Return the [x, y] coordinate for the center point of the cell that contains the specified text.  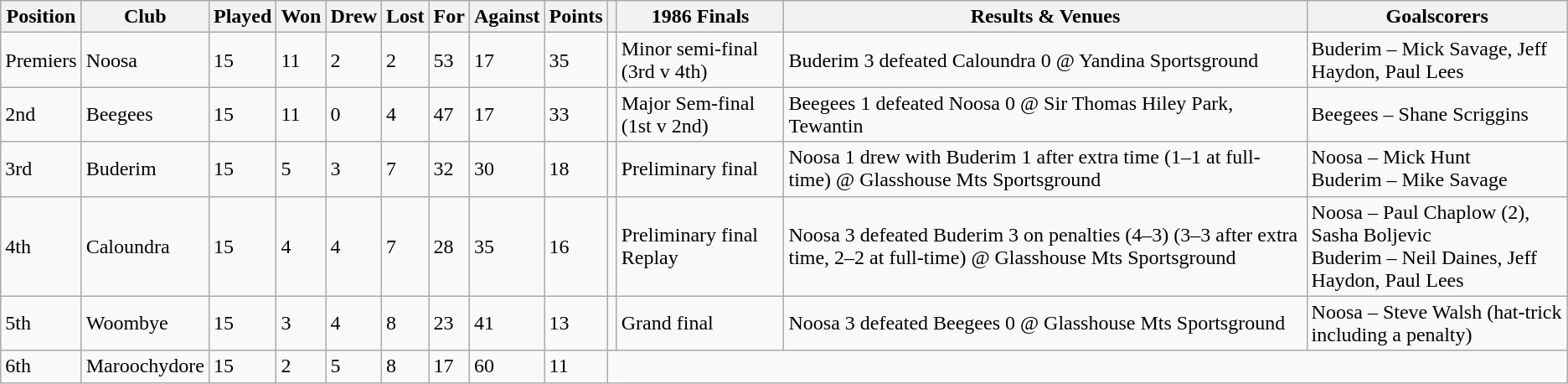
Buderim [145, 169]
For [449, 17]
Noosa – Mick HuntBuderim – Mike Savage [1437, 169]
Noosa – Paul Chaplow (2), Sasha BoljevicBuderim – Neil Daines, Jeff Haydon, Paul Lees [1437, 246]
Caloundra [145, 246]
6th [41, 366]
Buderim 3 defeated Caloundra 0 @ Yandina Sportsground [1045, 60]
41 [507, 324]
53 [449, 60]
23 [449, 324]
4th [41, 246]
Beegees [145, 114]
47 [449, 114]
Won [302, 17]
Minor semi-final (3rd v 4th) [700, 60]
Noosa 3 defeated Buderim 3 on penalties (4–3) (3–3 after extra time, 2–2 at full-time) @ Glasshouse Mts Sportsground [1045, 246]
Results & Venues [1045, 17]
Noosa 1 drew with Buderim 1 after extra time (1–1 at full-time) @ Glasshouse Mts Sportsground [1045, 169]
Preliminary final [700, 169]
Major Sem-final (1st v 2nd) [700, 114]
16 [576, 246]
Goalscorers [1437, 17]
Beegees – Shane Scriggins [1437, 114]
18 [576, 169]
0 [353, 114]
Maroochydore [145, 366]
Grand final [700, 324]
Played [242, 17]
32 [449, 169]
Noosa [145, 60]
13 [576, 324]
Points [576, 17]
1986 Finals [700, 17]
Noosa – Steve Walsh (hat-trick including a penalty) [1437, 324]
30 [507, 169]
33 [576, 114]
Club [145, 17]
Noosa 3 defeated Beegees 0 @ Glasshouse Mts Sportsground [1045, 324]
Buderim – Mick Savage, Jeff Haydon, Paul Lees [1437, 60]
28 [449, 246]
5th [41, 324]
3rd [41, 169]
Against [507, 17]
Lost [405, 17]
Preliminary final Replay [700, 246]
Drew [353, 17]
Beegees 1 defeated Noosa 0 @ Sir Thomas Hiley Park, Tewantin [1045, 114]
60 [507, 366]
2nd [41, 114]
Position [41, 17]
Woombye [145, 324]
Premiers [41, 60]
